Capture the cell that displays the provided text and extract its [x, y] central coordinate. 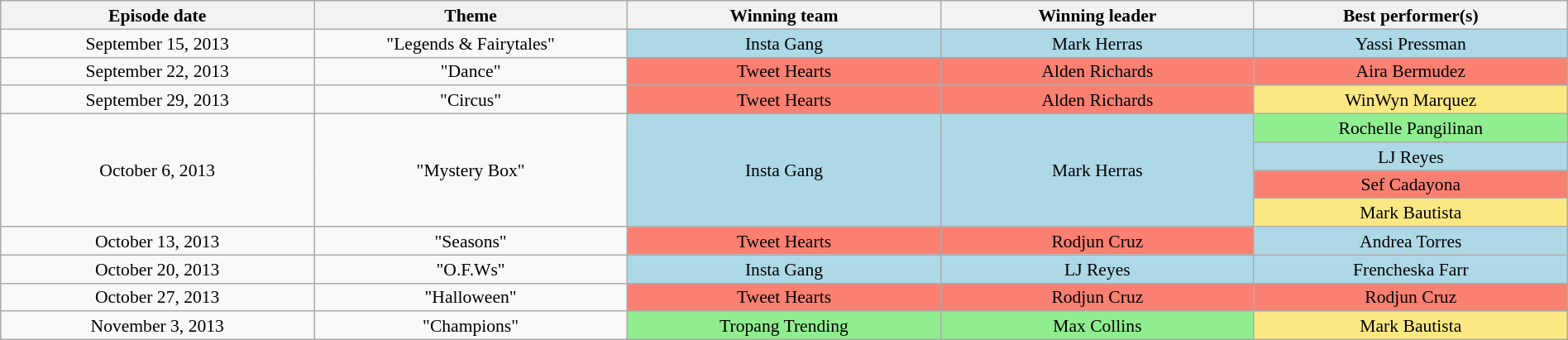
Frencheska Farr [1411, 269]
Theme [471, 15]
September 29, 2013 [157, 100]
"Circus" [471, 100]
"O.F.Ws" [471, 269]
Winning team [784, 15]
Andrea Torres [1411, 241]
Episode date [157, 15]
Sef Cadayona [1411, 184]
October 20, 2013 [157, 269]
"Seasons" [471, 241]
October 6, 2013 [157, 170]
"Champions" [471, 326]
Yassi Pressman [1411, 43]
Best performer(s) [1411, 15]
September 15, 2013 [157, 43]
"Mystery Box" [471, 170]
"Halloween" [471, 297]
October 13, 2013 [157, 241]
Max Collins [1097, 326]
Rochelle Pangilinan [1411, 128]
Aira Bermudez [1411, 71]
"Dance" [471, 71]
November 3, 2013 [157, 326]
Tropang Trending [784, 326]
WinWyn Marquez [1411, 100]
Winning leader [1097, 15]
October 27, 2013 [157, 297]
September 22, 2013 [157, 71]
"Legends & Fairytales" [471, 43]
